Search for the cell housing the specified text and yield its [X, Y] center coordinate. 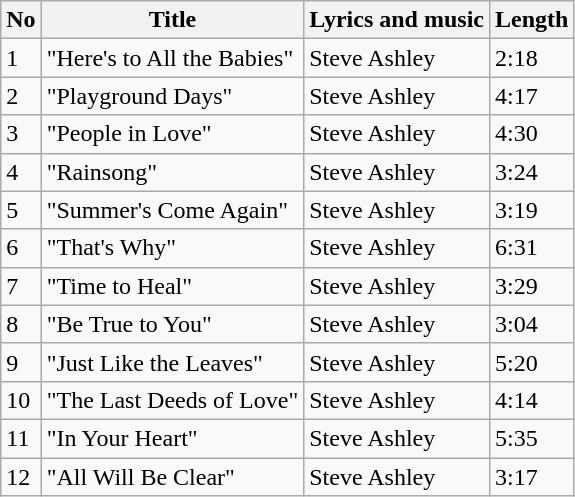
5 [21, 210]
3:19 [531, 210]
3:29 [531, 286]
4 [21, 172]
No [21, 20]
"Here's to All the Babies" [172, 58]
Length [531, 20]
4:14 [531, 400]
1 [21, 58]
6 [21, 248]
3:17 [531, 477]
"People in Love" [172, 134]
"Time to Heal" [172, 286]
3 [21, 134]
7 [21, 286]
4:17 [531, 96]
"Just Like the Leaves" [172, 362]
3:04 [531, 324]
12 [21, 477]
10 [21, 400]
"In Your Heart" [172, 438]
"Playground Days" [172, 96]
6:31 [531, 248]
2 [21, 96]
4:30 [531, 134]
9 [21, 362]
5:35 [531, 438]
"The Last Deeds of Love" [172, 400]
"All Will Be Clear" [172, 477]
Lyrics and music [397, 20]
"Summer's Come Again" [172, 210]
8 [21, 324]
3:24 [531, 172]
5:20 [531, 362]
2:18 [531, 58]
"Rainsong" [172, 172]
11 [21, 438]
Title [172, 20]
"Be True to You" [172, 324]
"That's Why" [172, 248]
